Output the (x, y) coordinate of the center of the cell containing the given text.  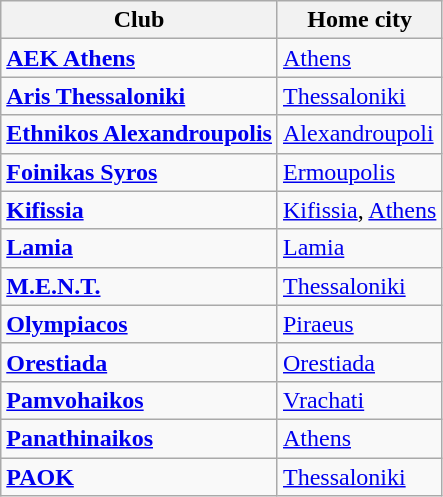
Olympiacos (140, 324)
Aris Thessaloniki (140, 96)
M.E.N.T. (140, 286)
Ermoupolis (359, 172)
Ethnikos Alexandroupolis (140, 134)
Foinikas Syros (140, 172)
Kifissia, Athens (359, 210)
Vrachati (359, 400)
AEK Athens (140, 58)
Pamvohaikos (140, 400)
PAOK (140, 477)
Club (140, 20)
Home city (359, 20)
Alexandroupoli (359, 134)
Kifissia (140, 210)
Piraeus (359, 324)
Panathinaikos (140, 438)
